Return (X, Y) of the center of cell containing provided text 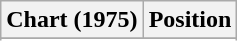
Chart (1975) (72, 20)
Position (190, 20)
